Extract the [x, y] coordinate from the center of the cell holding the provided text.  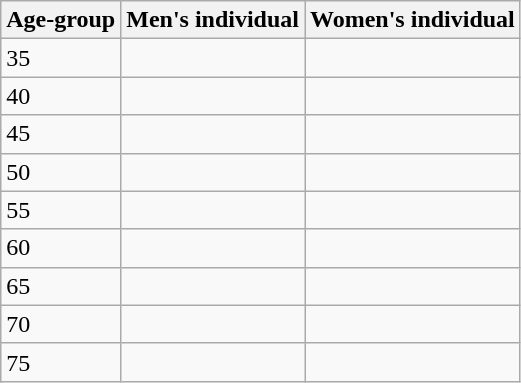
45 [61, 134]
Women's individual [412, 20]
55 [61, 210]
35 [61, 58]
Men's individual [213, 20]
65 [61, 286]
70 [61, 324]
50 [61, 172]
60 [61, 248]
75 [61, 362]
Age-group [61, 20]
40 [61, 96]
